For the text-containing cell, return its midpoint in (X, Y) coordinate format. 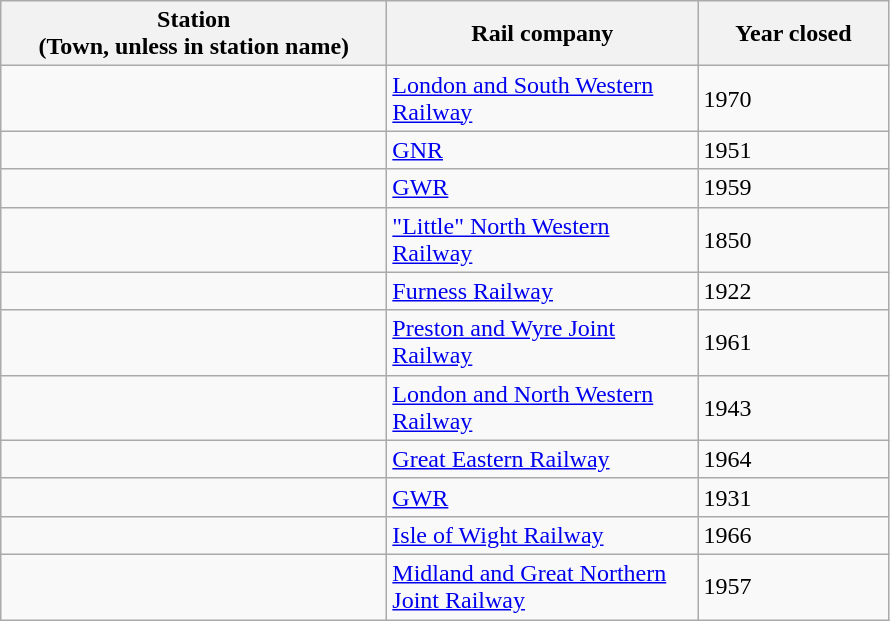
1951 (794, 150)
London and South Western Railway (542, 98)
Great Eastern Railway (542, 459)
1943 (794, 408)
GNR (542, 150)
1957 (794, 586)
Midland and Great Northern Joint Railway (542, 586)
1931 (794, 497)
1970 (794, 98)
Furness Railway (542, 291)
Isle of Wight Railway (542, 535)
1961 (794, 342)
"Little" North Western Railway (542, 240)
1959 (794, 188)
1964 (794, 459)
1922 (794, 291)
Year closed (794, 34)
Rail company (542, 34)
Preston and Wyre Joint Railway (542, 342)
1850 (794, 240)
Station(Town, unless in station name) (194, 34)
1966 (794, 535)
London and North Western Railway (542, 408)
